For the text-containing cell, return its midpoint in (x, y) coordinate format. 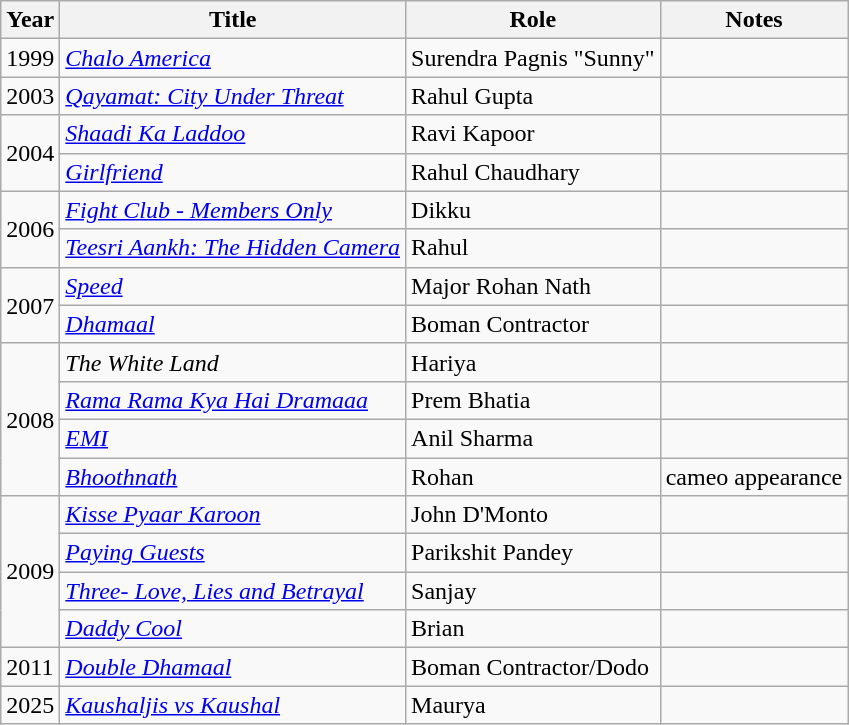
Prem Bhatia (534, 400)
Double Dhamaal (233, 667)
Title (233, 20)
Rama Rama Kya Hai Dramaaa (233, 400)
Role (534, 20)
Major Rohan Nath (534, 286)
The White Land (233, 362)
Surendra Pagnis "Sunny" (534, 58)
Speed (233, 286)
Notes (754, 20)
Sanjay (534, 591)
Fight Club - Members Only (233, 210)
Daddy Cool (233, 629)
Paying Guests (233, 553)
Hariya (534, 362)
Dikku (534, 210)
2003 (30, 96)
John D'Monto (534, 515)
Boman Contractor/Dodo (534, 667)
1999 (30, 58)
2004 (30, 153)
2008 (30, 419)
2007 (30, 305)
Rahul Gupta (534, 96)
2025 (30, 705)
Girlfriend (233, 172)
Year (30, 20)
cameo appearance (754, 477)
Three- Love, Lies and Betrayal (233, 591)
Shaadi Ka Laddoo (233, 134)
Anil Sharma (534, 438)
2006 (30, 229)
2011 (30, 667)
EMI (233, 438)
Kaushaljis vs Kaushal (233, 705)
2009 (30, 572)
Teesri Aankh: The Hidden Camera (233, 248)
Bhoothnath (233, 477)
Dhamaal (233, 324)
Brian (534, 629)
Chalo America (233, 58)
Rohan (534, 477)
Ravi Kapoor (534, 134)
Rahul (534, 248)
Rahul Chaudhary (534, 172)
Maurya (534, 705)
Qayamat: City Under Threat (233, 96)
Kisse Pyaar Karoon (233, 515)
Boman Contractor (534, 324)
Parikshit Pandey (534, 553)
